Output the [x, y] coordinate of the center of the cell containing the given text.  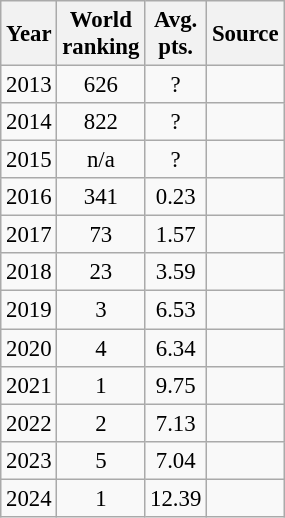
2022 [29, 423]
23 [101, 273]
9.75 [176, 385]
6.34 [176, 348]
12.39 [176, 498]
626 [101, 85]
2015 [29, 160]
3.59 [176, 273]
7.04 [176, 460]
73 [101, 235]
2020 [29, 348]
822 [101, 122]
1.57 [176, 235]
7.13 [176, 423]
341 [101, 197]
2019 [29, 310]
5 [101, 460]
2013 [29, 85]
2024 [29, 498]
Year [29, 34]
2016 [29, 197]
n/a [101, 160]
2017 [29, 235]
3 [101, 310]
2021 [29, 385]
Worldranking [101, 34]
2 [101, 423]
Source [246, 34]
2014 [29, 122]
6.53 [176, 310]
2018 [29, 273]
2023 [29, 460]
Avg. pts. [176, 34]
0.23 [176, 197]
4 [101, 348]
